Extract the (X, Y) coordinate from the center of the cell holding the provided text.  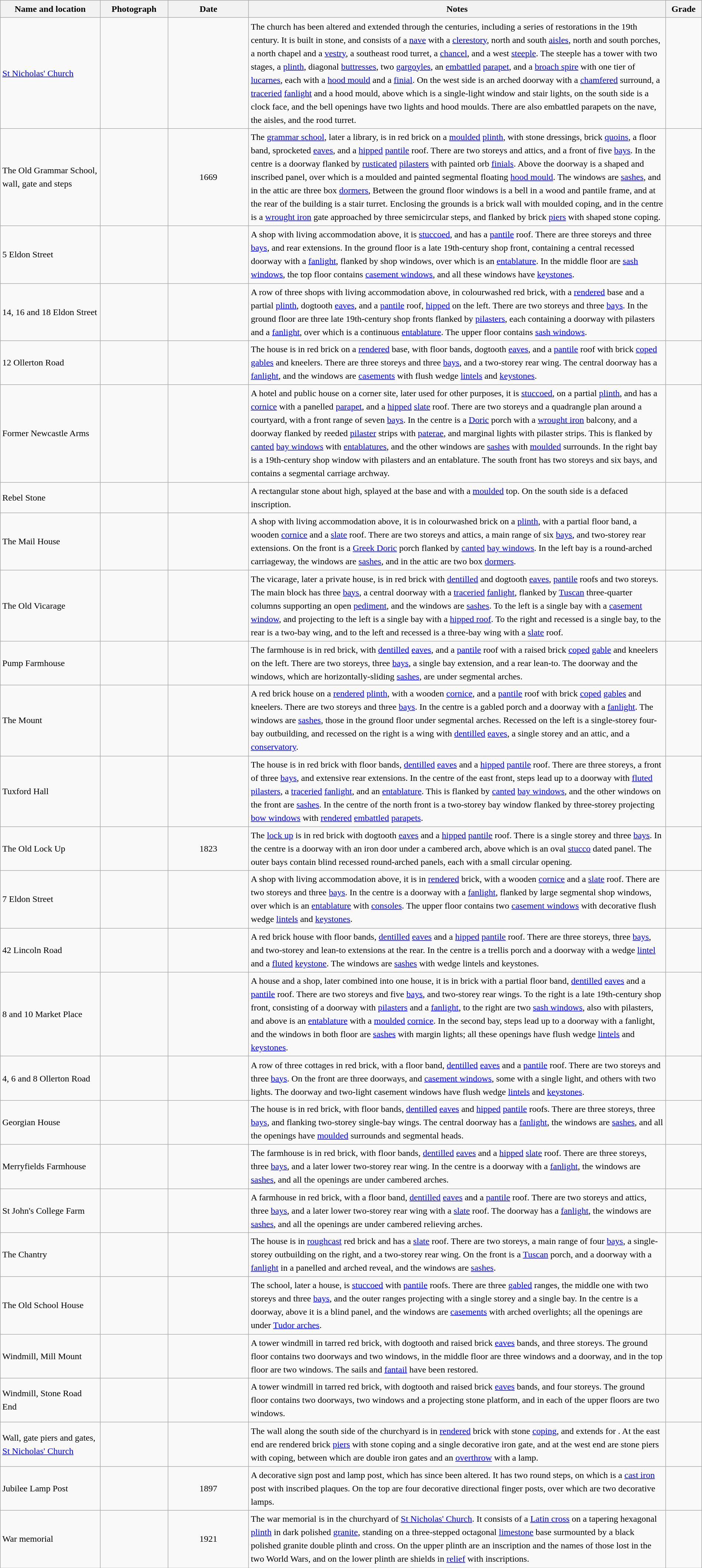
Georgian House (50, 1123)
The Old Vicarage (50, 606)
The Mount (50, 721)
The Old Grammar School, wall, gate and steps (50, 177)
St John's College Farm (50, 1211)
The Mail House (50, 541)
Notes (457, 9)
The Old Lock Up (50, 849)
Merryfields Farmhouse (50, 1166)
1897 (208, 1488)
War memorial (50, 1539)
Tuxford Hall (50, 792)
8 and 10 Market Place (50, 1014)
Rebel Stone (50, 498)
Name and location (50, 9)
Jubilee Lamp Post (50, 1488)
4, 6 and 8 Ollerton Road (50, 1078)
12 Ollerton Road (50, 363)
Former Newcastle Arms (50, 433)
Windmill, Stone Road End (50, 1400)
42 Lincoln Road (50, 950)
St Nicholas' Church (50, 73)
14, 16 and 18 Eldon Street (50, 312)
7 Eldon Street (50, 900)
Wall, gate piers and gates,St Nicholas' Church (50, 1444)
Windmill, Mill Mount (50, 1356)
5 Eldon Street (50, 255)
A rectangular stone about high, splayed at the base and with a moulded top. On the south side is a defaced inscription. (457, 498)
1921 (208, 1539)
1669 (208, 177)
Photograph (134, 9)
Pump Farmhouse (50, 663)
The Chantry (50, 1254)
Date (208, 9)
1823 (208, 849)
The Old School House (50, 1305)
Grade (683, 9)
